Scan for the cell matching the given text and deliver its (X, Y) coordinate at center. 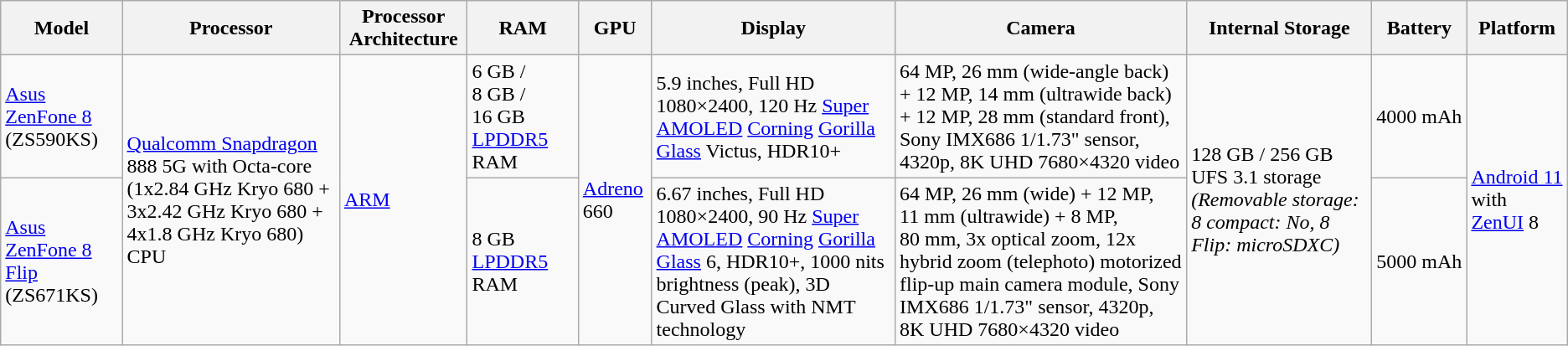
Platform (1517, 28)
RAM (523, 28)
Battery (1419, 28)
Model (62, 28)
GPU (615, 28)
5000 mAh (1419, 261)
6 GB / 8 GB / 16 GB LPDDR5 RAM (523, 116)
Camera (1040, 28)
5.9 inches, Full HD 1080×2400, 120 Hz Super AMOLED Corning Gorilla Glass Victus, HDR10+ (773, 116)
128 GB / 256 GB UFS 3.1 storage (Removable storage: 8 compact: No, 8 Flip: microSDXC) (1280, 200)
Internal Storage (1280, 28)
Qualcomm Snapdragon 888 5G with Octa-core (1x2.84 GHz Kryo 680 + 3x2.42 GHz Kryo 680 + 4x1.8 GHz Kryo 680) CPU (231, 200)
Asus ZenFone 8 (ZS590KS) (62, 116)
Display (773, 28)
6.67 inches, Full HD 1080×2400, 90 Hz Super AMOLED Corning Gorilla Glass 6, HDR10+, 1000 nits brightness (peak), 3D Curved Glass with NMT technology (773, 261)
Processor Architecture (404, 28)
Android 11 with ZenUI 8 (1517, 200)
8 GB LPDDR5 RAM (523, 261)
ARM (404, 200)
4000 mAh (1419, 116)
Asus ZenFone 8 Flip (ZS671KS) (62, 261)
Processor (231, 28)
Adreno 660 (615, 200)
